Output the [X, Y] coordinate of the center of the cell containing the given text.  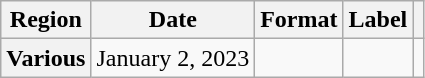
Region [46, 20]
January 2, 2023 [173, 58]
Various [46, 58]
Format [299, 20]
Date [173, 20]
Label [378, 20]
